Provide the [x, y] coordinate of the cell's center where the given text is located.  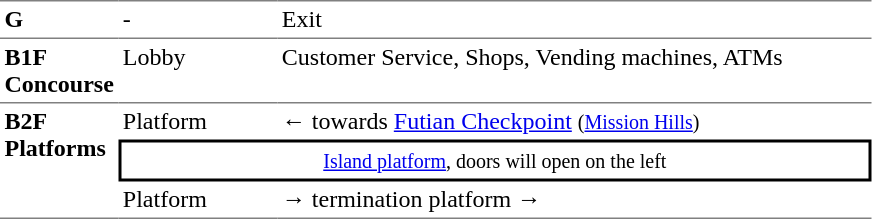
Exit [574, 19]
- [198, 19]
Island platform, doors will open on the left [494, 161]
G [59, 19]
← towards Futian Checkpoint (Mission Hills) [574, 122]
Platform [198, 122]
Customer Service, Shops, Vending machines, ATMs [574, 71]
B1FConcourse [59, 71]
Lobby [198, 71]
